Find where the given text appears and provide that cell's center as (X, Y) coordinate. 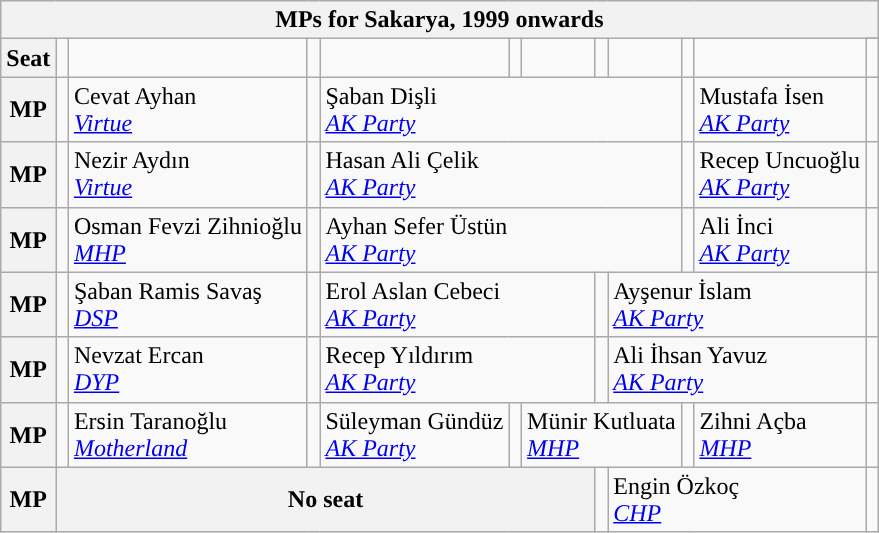
Ali İhsan YavuzAK Party (737, 370)
Recep YıldırımAK Party (458, 370)
Zihni AçbaMHP (780, 434)
Münir KutluataMHP (602, 434)
Recep UncuoğluAK Party (780, 174)
Ayhan Sefer ÜstünAK Party (500, 240)
MPs for Sakarya, 1999 onwards (440, 20)
Mustafa İsenAK Party (780, 110)
Ayşenur İslamAK Party (737, 304)
Hasan Ali ÇelikAK Party (500, 174)
Engin ÖzkoçCHP (737, 500)
Cevat AyhanVirtue (188, 110)
Erol Aslan CebeciAK Party (458, 304)
Şaban Ramis SavaşDSP (188, 304)
Seat (28, 58)
Nezir AydınVirtue (188, 174)
Nevzat ErcanDYP (188, 370)
Osman Fevzi ZihnioğluMHP (188, 240)
Şaban DişliAK Party (500, 110)
Süleyman GündüzAK Party (414, 434)
Ersin TaranoğluMotherland (188, 434)
Ali İnciAK Party (780, 240)
No seat (326, 500)
